Capture the cell that displays the provided text and extract its (x, y) central coordinate. 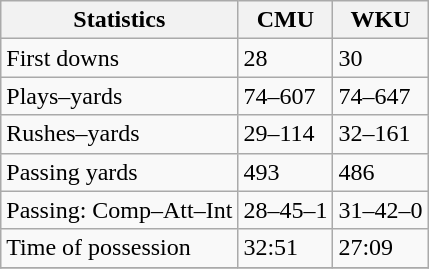
74–607 (286, 96)
Statistics (120, 20)
27:09 (380, 248)
486 (380, 172)
WKU (380, 20)
31–42–0 (380, 210)
CMU (286, 20)
Time of possession (120, 248)
29–114 (286, 134)
Plays–yards (120, 96)
28–45–1 (286, 210)
493 (286, 172)
Passing yards (120, 172)
28 (286, 58)
74–647 (380, 96)
30 (380, 58)
32–161 (380, 134)
Rushes–yards (120, 134)
Passing: Comp–Att–Int (120, 210)
First downs (120, 58)
32:51 (286, 248)
